Find where the given text appears and provide that cell's center as [X, Y] coordinate. 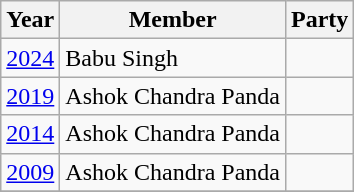
Babu Singh [173, 58]
2019 [30, 96]
Party [320, 20]
2009 [30, 172]
Year [30, 20]
2024 [30, 58]
Member [173, 20]
2014 [30, 134]
